Provide the (x, y) coordinate of the cell's center where the given text is located.  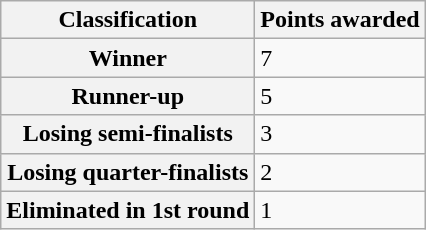
Points awarded (340, 20)
Losing quarter-finalists (128, 172)
1 (340, 210)
Runner-up (128, 96)
Losing semi-finalists (128, 134)
2 (340, 172)
Classification (128, 20)
3 (340, 134)
7 (340, 58)
Winner (128, 58)
5 (340, 96)
Eliminated in 1st round (128, 210)
